Find where the given text appears and provide that cell's center as [X, Y] coordinate. 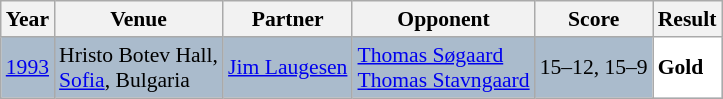
Score [594, 19]
Gold [688, 68]
Year [28, 19]
1993 [28, 68]
Venue [138, 19]
Partner [288, 19]
Thomas Søgaard Thomas Stavngaard [443, 68]
Hristo Botev Hall,Sofia, Bulgaria [138, 68]
Jim Laugesen [288, 68]
Result [688, 19]
15–12, 15–9 [594, 68]
Opponent [443, 19]
